Detect which cell encompasses the target text, then output its (x, y) center coordinate. 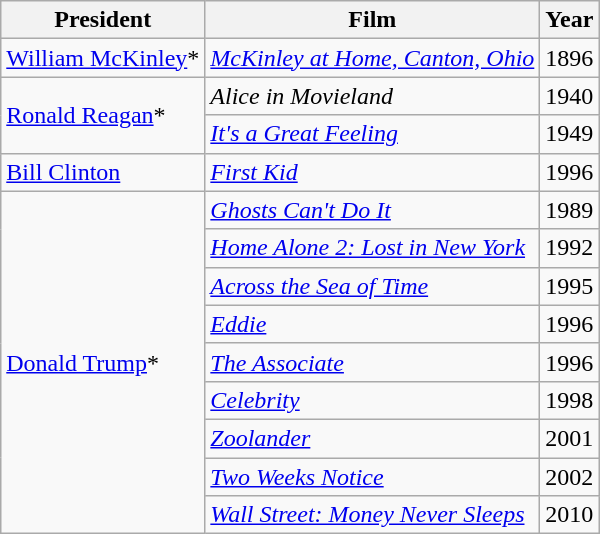
President (103, 20)
Film (372, 20)
Zoolander (372, 438)
1998 (570, 400)
Two Weeks Notice (372, 477)
2002 (570, 477)
First Kid (372, 172)
1949 (570, 134)
The Associate (372, 362)
Ghosts Can't Do It (372, 210)
1940 (570, 96)
Donald Trump* (103, 362)
Year (570, 20)
1989 (570, 210)
1995 (570, 286)
Home Alone 2: Lost in New York (372, 248)
It's a Great Feeling (372, 134)
2010 (570, 515)
Wall Street: Money Never Sleeps (372, 515)
William McKinley* (103, 58)
Ronald Reagan* (103, 115)
Bill Clinton (103, 172)
1992 (570, 248)
Alice in Movieland (372, 96)
Eddie (372, 324)
2001 (570, 438)
Across the Sea of Time (372, 286)
1896 (570, 58)
Celebrity (372, 400)
McKinley at Home, Canton, Ohio (372, 58)
